Extract the [x, y] coordinate from the center of the cell holding the provided text.  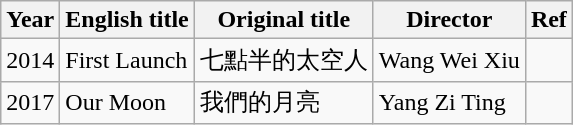
English title [127, 20]
First Launch [127, 60]
Yang Zi Ting [449, 102]
我們的月亮 [284, 102]
Our Moon [127, 102]
Wang Wei Xiu [449, 60]
Original title [284, 20]
2017 [30, 102]
Year [30, 20]
2014 [30, 60]
Director [449, 20]
Ref [548, 20]
七點半的太空人 [284, 60]
